Provide the (X, Y) coordinate of the cell's center where the given text is located.  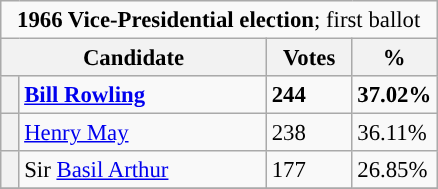
Votes (309, 58)
Henry May (143, 133)
238 (309, 133)
1966 Vice-Presidential election; first ballot (219, 20)
37.02% (394, 95)
244 (309, 95)
Candidate (134, 58)
Bill Rowling (143, 95)
26.85% (394, 170)
Sir Basil Arthur (143, 170)
177 (309, 170)
36.11% (394, 133)
% (394, 58)
